Determine the [X, Y] coordinate at the center of the cell enclosing the given text.  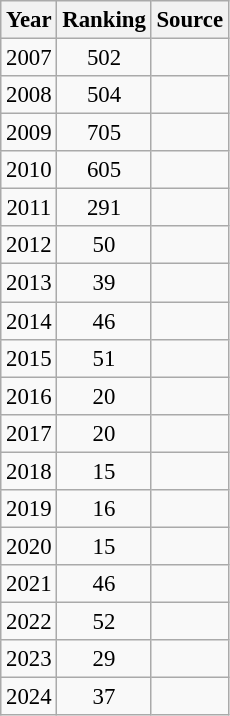
16 [104, 509]
52 [104, 621]
Year [29, 20]
504 [104, 95]
Ranking [104, 20]
2019 [29, 509]
2011 [29, 208]
2020 [29, 546]
2017 [29, 433]
Source [190, 20]
50 [104, 245]
39 [104, 283]
2022 [29, 621]
705 [104, 133]
2015 [29, 358]
2023 [29, 659]
2013 [29, 283]
2014 [29, 321]
29 [104, 659]
2021 [29, 584]
2007 [29, 58]
2012 [29, 245]
2010 [29, 170]
2018 [29, 471]
51 [104, 358]
2008 [29, 95]
605 [104, 170]
2016 [29, 396]
37 [104, 697]
502 [104, 58]
2024 [29, 697]
2009 [29, 133]
291 [104, 208]
